For the text-containing cell, return its midpoint in (X, Y) coordinate format. 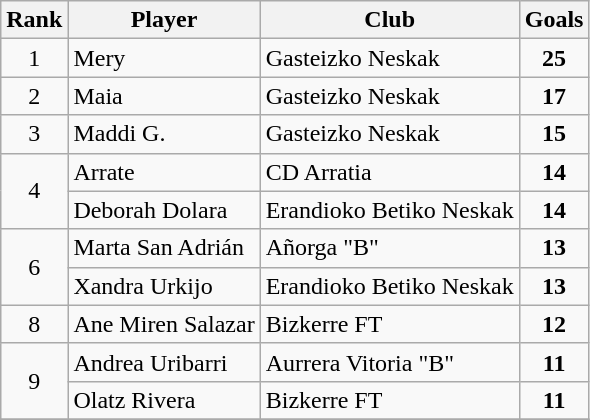
17 (554, 96)
Andrea Uribarri (164, 362)
4 (34, 191)
Rank (34, 20)
Maddi G. (164, 134)
Ane Miren Salazar (164, 324)
15 (554, 134)
Marta San Adrián (164, 248)
Club (390, 20)
12 (554, 324)
CD Arratia (390, 172)
Player (164, 20)
Arrate (164, 172)
Olatz Rivera (164, 400)
3 (34, 134)
Maia (164, 96)
Mery (164, 58)
Goals (554, 20)
Xandra Urkijo (164, 286)
8 (34, 324)
Deborah Dolara (164, 210)
6 (34, 267)
2 (34, 96)
25 (554, 58)
Aurrera Vitoria "B" (390, 362)
Añorga "B" (390, 248)
1 (34, 58)
9 (34, 381)
